Return the (X, Y) coordinate for the center point of the cell that contains the specified text.  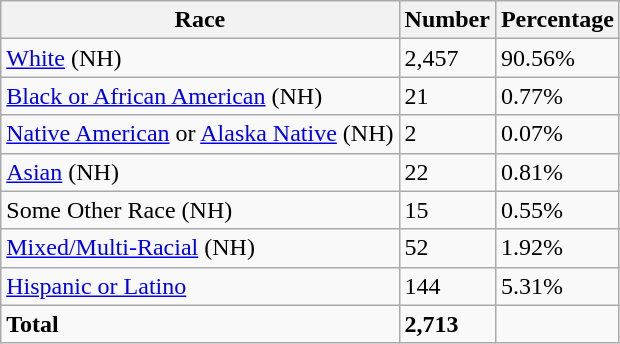
Some Other Race (NH) (200, 210)
21 (447, 96)
White (NH) (200, 58)
1.92% (557, 248)
Percentage (557, 20)
Asian (NH) (200, 172)
Number (447, 20)
0.81% (557, 172)
5.31% (557, 286)
Hispanic or Latino (200, 286)
Mixed/Multi-Racial (NH) (200, 248)
2,457 (447, 58)
Native American or Alaska Native (NH) (200, 134)
15 (447, 210)
Total (200, 324)
22 (447, 172)
Black or African American (NH) (200, 96)
0.07% (557, 134)
Race (200, 20)
0.55% (557, 210)
90.56% (557, 58)
2,713 (447, 324)
0.77% (557, 96)
144 (447, 286)
52 (447, 248)
2 (447, 134)
